Identify which cell holds the provided text, then report its (X, Y) central coordinate. 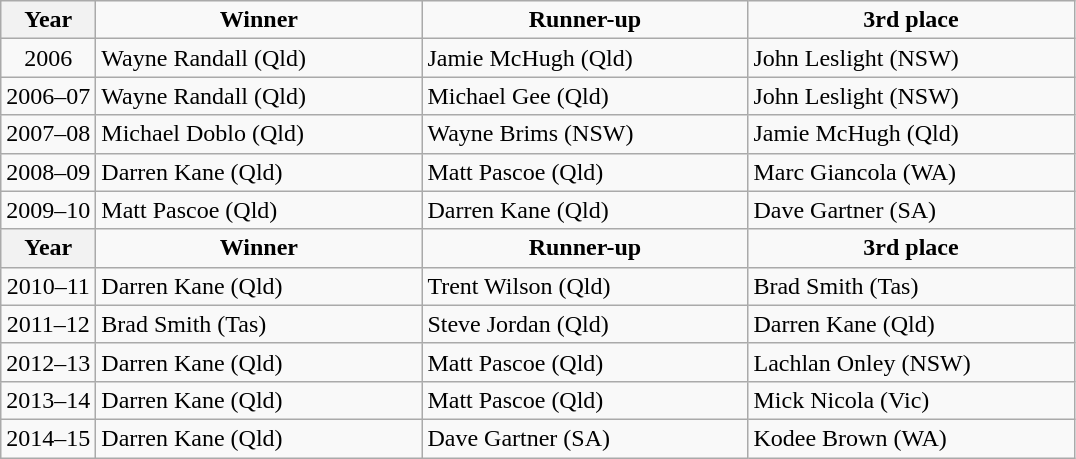
Trent Wilson (Qld) (585, 286)
Michael Gee (Qld) (585, 96)
Mick Nicola (Vic) (911, 400)
2014–15 (48, 438)
2007–08 (48, 134)
2009–10 (48, 210)
Steve Jordan (Qld) (585, 324)
2006 (48, 58)
Marc Giancola (WA) (911, 172)
2011–12 (48, 324)
Michael Doblo (Qld) (259, 134)
2006–07 (48, 96)
Kodee Brown (WA) (911, 438)
2012–13 (48, 362)
2008–09 (48, 172)
Lachlan Onley (NSW) (911, 362)
2010–11 (48, 286)
2013–14 (48, 400)
Wayne Brims (NSW) (585, 134)
